Extract the (x, y) coordinate from the center of the cell holding the provided text.  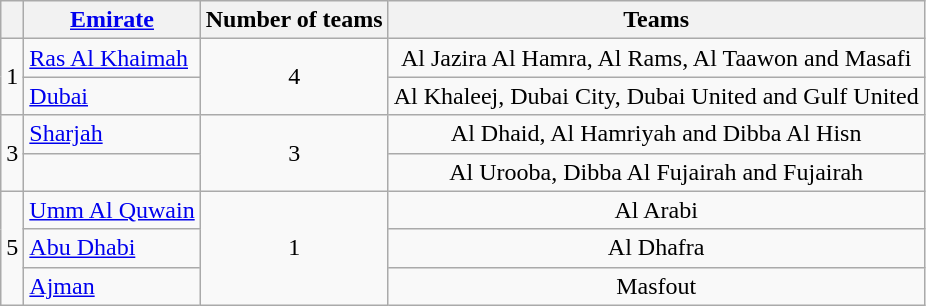
Umm Al Quwain (112, 210)
Dubai (112, 96)
Emirate (112, 20)
Ras Al Khaimah (112, 58)
Al Khaleej, Dubai City, Dubai United and Gulf United (656, 96)
Ajman (112, 286)
Al Jazira Al Hamra, Al Rams, Al Taawon and Masafi (656, 58)
Al Dhaid, Al Hamriyah and Dibba Al Hisn (656, 134)
Al Dhafra (656, 248)
Number of teams (294, 20)
4 (294, 77)
Teams (656, 20)
Al Arabi (656, 210)
5 (12, 248)
Sharjah (112, 134)
Al Urooba, Dibba Al Fujairah and Fujairah (656, 172)
Masfout (656, 286)
Abu Dhabi (112, 248)
